Detect which cell encompasses the target text, then output its [X, Y] center coordinate. 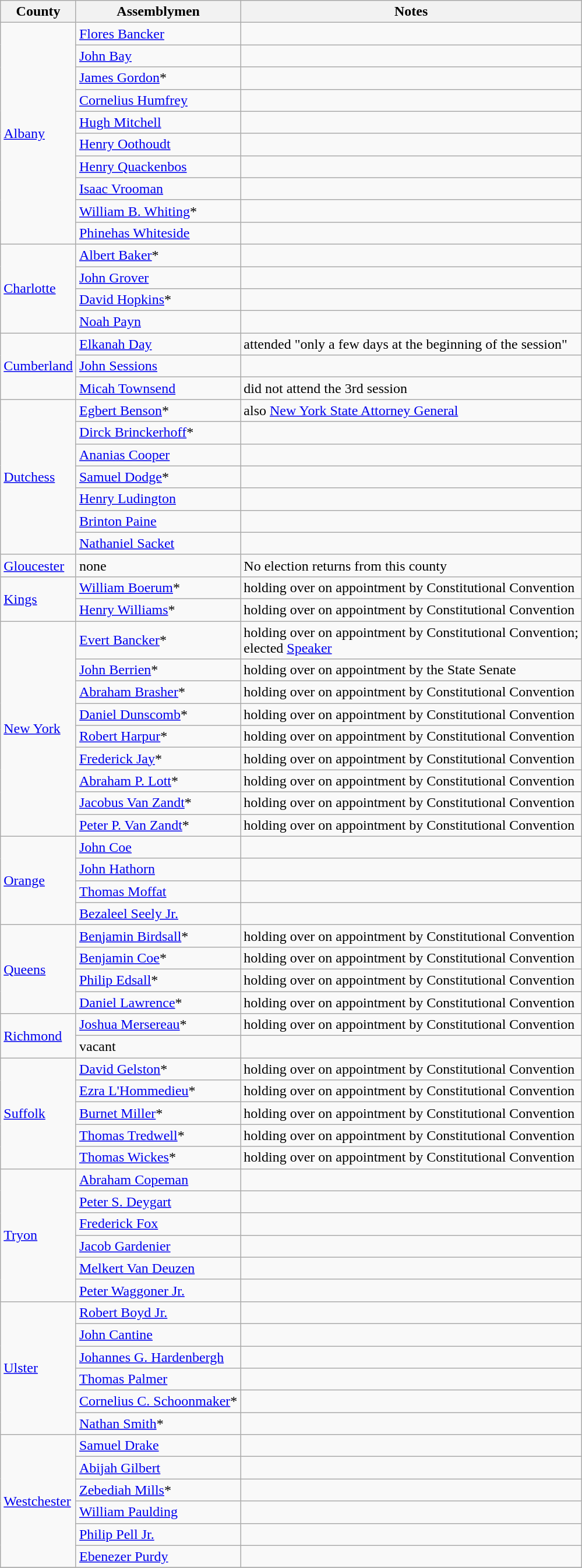
Elkanah Day [158, 344]
Abijah Gilbert [158, 1468]
Joshua Mersereau* [158, 1025]
Peter S. Deygart [158, 1202]
Philip Edsall* [158, 980]
New York [38, 728]
Phinehas Whiteside [158, 233]
Tryon [38, 1235]
Johannes G. Hardenbergh [158, 1357]
Abraham Copeman [158, 1180]
William Boerum* [158, 587]
William B. Whiting* [158, 211]
attended "only a few days at the beginning of the session" [411, 344]
John Berrien* [158, 670]
Thomas Palmer [158, 1379]
John Hathorn [158, 869]
James Gordon* [158, 78]
Henry Williams* [158, 610]
Nathan Smith* [158, 1424]
Dirck Brinckerhoff* [158, 433]
Jacobus Van Zandt* [158, 803]
Philip Pell Jr. [158, 1534]
Benjamin Coe* [158, 958]
John Sessions [158, 366]
Suffolk [38, 1113]
Daniel Dunscomb* [158, 714]
Kings [38, 599]
Cornelius Humfrey [158, 100]
Thomas Wickes* [158, 1158]
Thomas Moffat [158, 891]
Samuel Drake [158, 1446]
Hugh Mitchell [158, 122]
Notes [411, 12]
John Grover [158, 278]
John Cantine [158, 1335]
Noah Payn [158, 322]
holding over on appointment by the State Senate [411, 670]
Frederick Fox [158, 1224]
did not attend the 3rd session [411, 388]
Isaac Vrooman [158, 189]
Albert Baker* [158, 255]
Henry Oothoudt [158, 144]
Gloucester [38, 565]
Peter P. Van Zandt* [158, 825]
John Coe [158, 847]
Flores Bancker [158, 34]
Daniel Lawrence* [158, 1002]
Egbert Benson* [158, 410]
Nathaniel Sacket [158, 543]
Richmond [38, 1036]
Robert Harpur* [158, 737]
Ezra L'Hommedieu* [158, 1091]
Abraham P. Lott* [158, 781]
holding over on appointment by Constitutional Convention; elected Speaker [411, 639]
Zebediah Mills* [158, 1490]
Thomas Tredwell* [158, 1135]
Assemblymen [158, 12]
Ananias Cooper [158, 455]
Abraham Brasher* [158, 692]
No election returns from this county [411, 565]
Micah Townsend [158, 388]
Queens [38, 969]
Cumberland [38, 366]
Ebenezer Purdy [158, 1556]
County [38, 12]
Ulster [38, 1368]
also New York State Attorney General [411, 410]
Evert Bancker* [158, 639]
Albany [38, 134]
Henry Ludington [158, 499]
Jacob Gardenier [158, 1246]
Melkert Van Deuzen [158, 1268]
David Gelston* [158, 1069]
Burnet Miller* [158, 1113]
Charlotte [38, 288]
Benjamin Birdsall* [158, 936]
Cornelius C. Schoonmaker* [158, 1401]
Bezaleel Seely Jr. [158, 914]
Brinton Paine [158, 521]
Dutchess [38, 477]
Samuel Dodge* [158, 477]
Peter Waggoner Jr. [158, 1290]
none [158, 565]
John Bay [158, 56]
vacant [158, 1047]
Westchester [38, 1501]
Frederick Jay* [158, 759]
David Hopkins* [158, 300]
Robert Boyd Jr. [158, 1312]
Henry Quackenbos [158, 167]
William Paulding [158, 1512]
Orange [38, 880]
